For the text-containing cell, return its midpoint in (x, y) coordinate format. 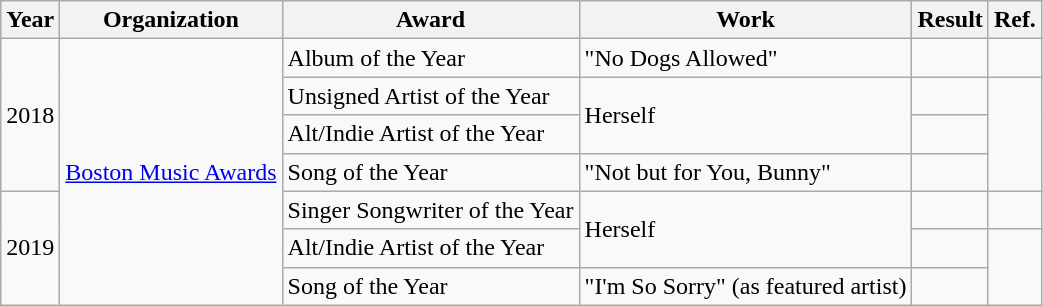
Boston Music Awards (171, 172)
Singer Songwriter of the Year (430, 210)
"Not but for You, Bunny" (746, 172)
Award (430, 20)
Work (746, 20)
Result (950, 20)
Organization (171, 20)
2018 (30, 115)
"I'm So Sorry" (as featured artist) (746, 286)
"No Dogs Allowed" (746, 58)
Unsigned Artist of the Year (430, 96)
Year (30, 20)
Ref. (1014, 20)
2019 (30, 248)
Album of the Year (430, 58)
